For the text-containing cell, return its midpoint in (X, Y) coordinate format. 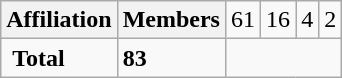
2 (330, 20)
Total (59, 58)
Members (171, 20)
16 (278, 20)
4 (308, 20)
Affiliation (59, 20)
61 (242, 20)
83 (171, 58)
